Provide the (x, y) coordinate of the cell's center where the given text is located.  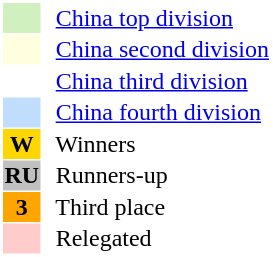
Runners-up (156, 175)
China second division (156, 49)
Relegated (156, 239)
W (22, 144)
China third division (156, 81)
3 (22, 207)
China top division (156, 18)
RU (22, 175)
China fourth division (156, 113)
Winners (156, 144)
Third place (156, 207)
